Determine the [x, y] coordinate at the center of the cell enclosing the given text.  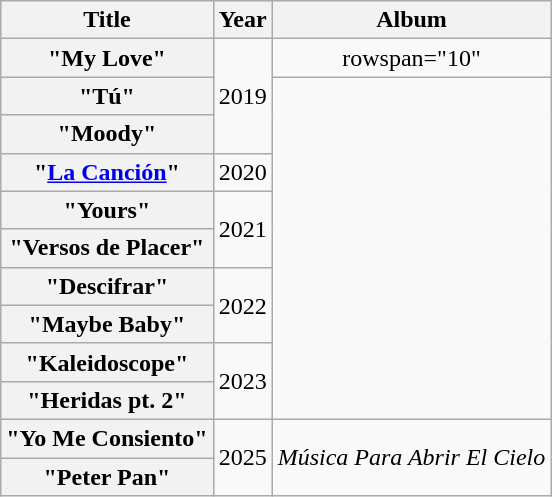
"Yours" [107, 210]
"Kaleidoscope" [107, 362]
Música Para Abrir El Cielo [412, 457]
Title [107, 20]
2021 [242, 229]
"Peter Pan" [107, 477]
"Moody" [107, 134]
2025 [242, 457]
Year [242, 20]
"Heridas pt. 2" [107, 400]
2023 [242, 381]
"La Canción" [107, 172]
"Versos de Placer" [107, 248]
2019 [242, 96]
rowspan="10" [412, 58]
2022 [242, 305]
"Tú" [107, 96]
Album [412, 20]
"Descifrar" [107, 286]
"My Love" [107, 58]
"Yo Me Consiento" [107, 438]
2020 [242, 172]
"Maybe Baby" [107, 324]
